Detect which cell encompasses the target text, then output its (x, y) center coordinate. 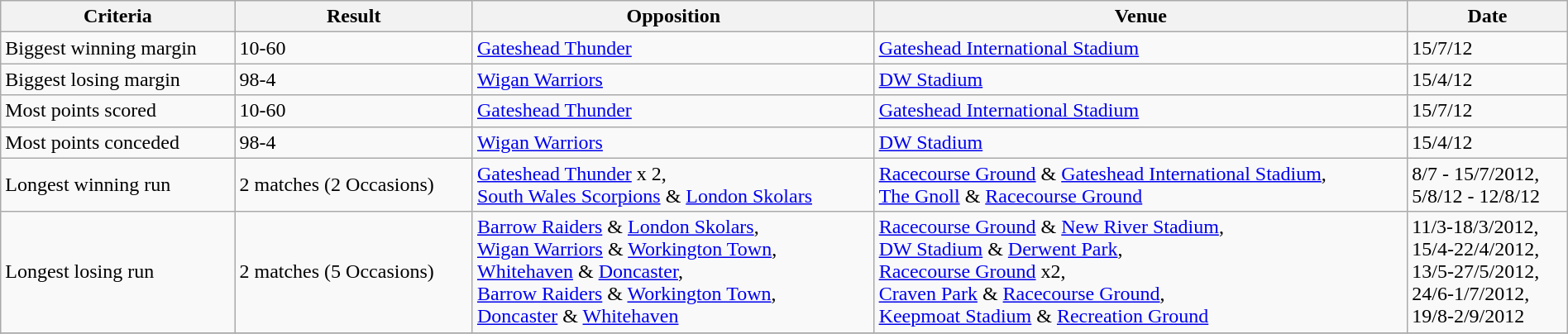
Date (1488, 17)
Longest losing run (117, 272)
2 matches (5 Occasions) (354, 272)
Most points scored (117, 111)
Result (354, 17)
Longest winning run (117, 185)
Most points conceded (117, 142)
Venue (1141, 17)
2 matches (2 Occasions) (354, 185)
Gateshead Thunder x 2, South Wales Scorpions & London Skolars (673, 185)
Biggest losing margin (117, 79)
8/7 - 15/7/2012, 5/8/12 - 12/8/12 (1488, 185)
Racecourse Ground & Gateshead International Stadium, The Gnoll & Racecourse Ground (1141, 185)
Opposition (673, 17)
Barrow Raiders & London Skolars, Wigan Warriors & Workington Town, Whitehaven & Doncaster, Barrow Raiders & Workington Town, Doncaster & Whitehaven (673, 272)
Criteria (117, 17)
Biggest winning margin (117, 48)
11/3-18/3/2012, 15/4-22/4/2012, 13/5-27/5/2012, 24/6-1/7/2012, 19/8-2/9/2012 (1488, 272)
